Return (X, Y) of the center of cell containing provided text 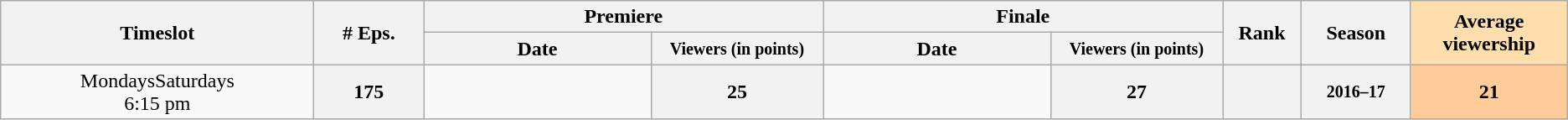
21 (1489, 92)
2016–17 (1355, 92)
175 (369, 92)
Season (1355, 33)
# Eps. (369, 33)
Average viewership (1489, 33)
Premiere (623, 17)
27 (1137, 92)
Finale (1024, 17)
25 (737, 92)
Rank (1262, 33)
Timeslot (157, 33)
MondaysSaturdays 6:15 pm (157, 92)
